Detect which cell encompasses the target text, then output its (x, y) center coordinate. 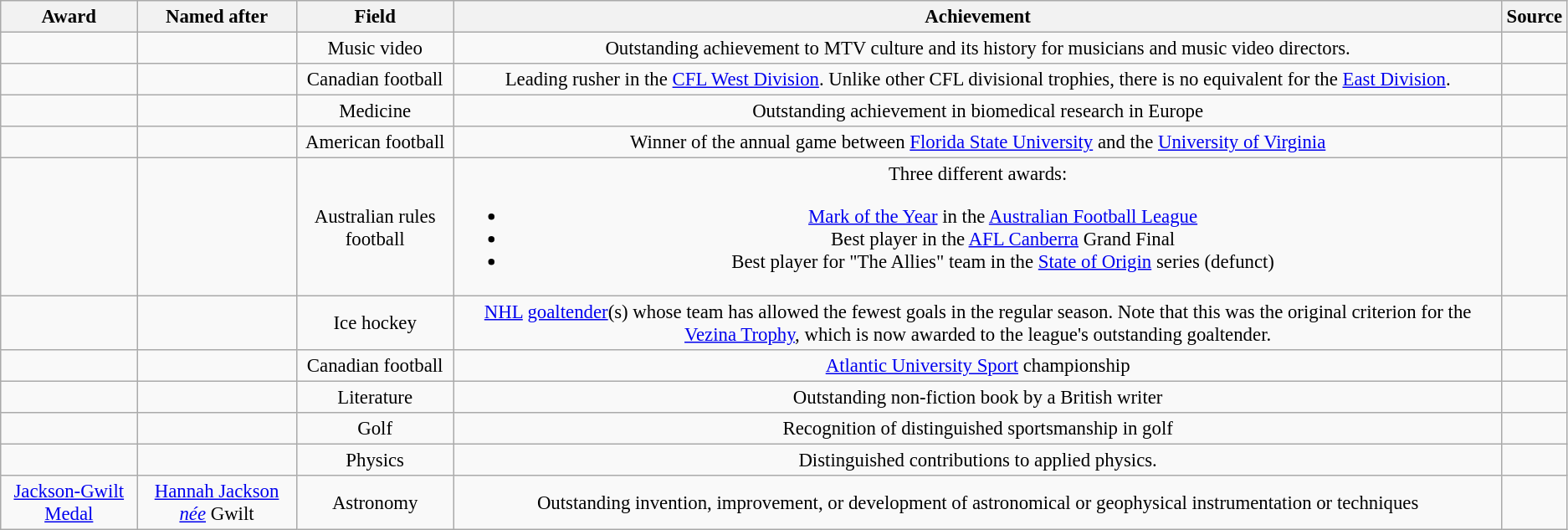
Ice hockey (375, 323)
Distinguished contributions to applied physics. (977, 460)
Outstanding invention, improvement, or development of astronomical or geophysical instrumentation or techniques (977, 502)
Source (1535, 17)
Outstanding achievement in biomedical research in Europe (977, 111)
Named after (217, 17)
Australian rules football (375, 227)
Physics (375, 460)
Hannah Jackson née Gwilt (217, 502)
Award (69, 17)
Atlantic University Sport championship (977, 366)
Achievement (977, 17)
Leading rusher in the CFL West Division. Unlike other CFL divisional trophies, there is no equivalent for the East Division. (977, 80)
Astronomy (375, 502)
Medicine (375, 111)
Golf (375, 429)
Jackson-Gwilt Medal (69, 502)
Field (375, 17)
American football (375, 142)
Literature (375, 397)
Outstanding achievement to MTV culture and its history for musicians and music video directors. (977, 49)
Winner of the annual game between Florida State University and the University of Virginia (977, 142)
Outstanding non-fiction book by a British writer (977, 397)
Music video (375, 49)
Recognition of distinguished sportsmanship in golf (977, 429)
